Scan for the cell matching the given text and deliver its (X, Y) coordinate at center. 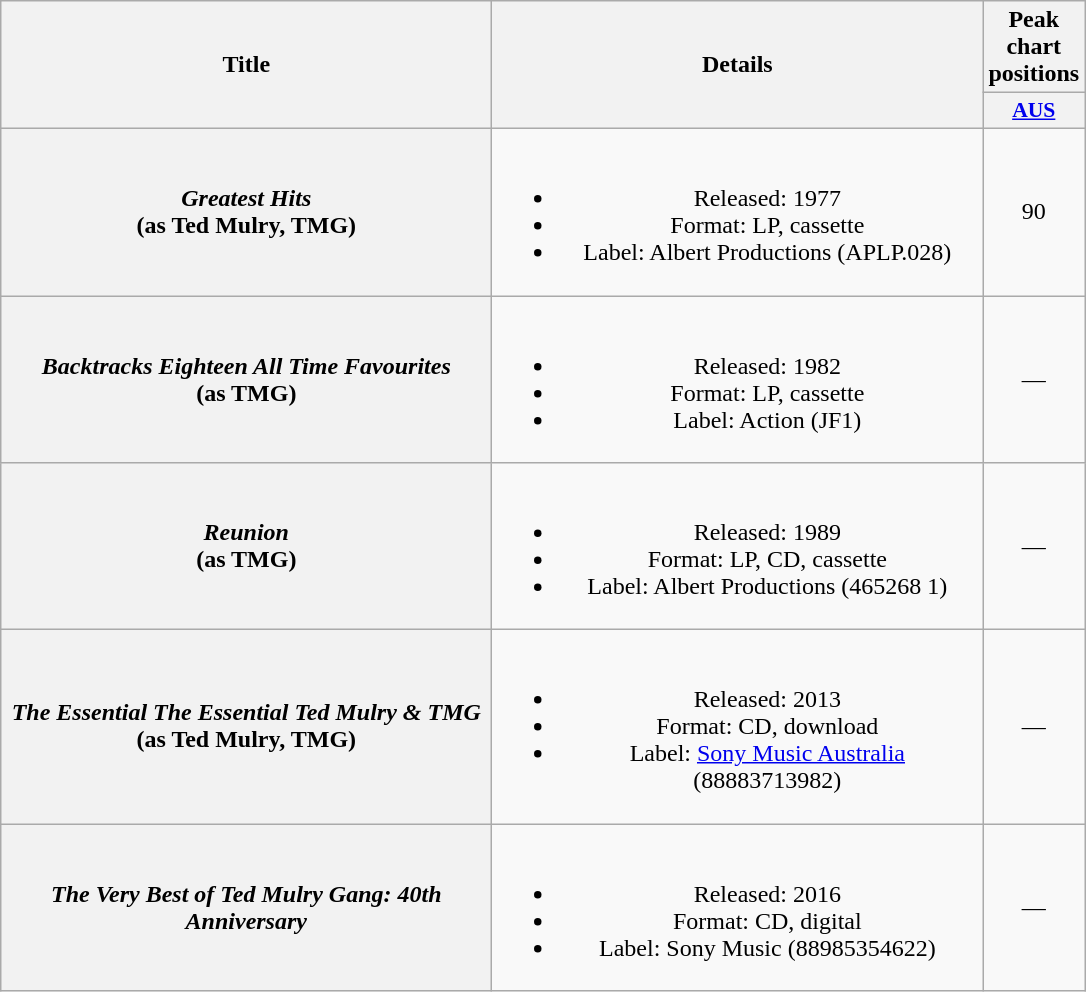
The Very Best of Ted Mulry Gang: 40th Anniversary (246, 908)
Released: 1982Format: LP, cassetteLabel: Action (JF1) (738, 380)
Released: 1989Format: LP, CD, cassetteLabel: Albert Productions (465268 1) (738, 546)
Peak chart positions (1034, 47)
Title (246, 65)
Released: 1977Format: LP, cassetteLabel: Albert Productions (APLP.028) (738, 212)
Released: 2016Format: CD, digitalLabel: Sony Music (88985354622) (738, 908)
The Essential The Essential Ted Mulry & TMG (as Ted Mulry, TMG) (246, 727)
Reunion (as TMG) (246, 546)
Backtracks Eighteen All Time Favourites (as TMG) (246, 380)
Details (738, 65)
Released: 2013Format: CD, downloadLabel: Sony Music Australia (88883713982) (738, 727)
AUS (1034, 111)
Greatest Hits (as Ted Mulry, TMG) (246, 212)
90 (1034, 212)
